Output the [X, Y] coordinate of the center of the cell containing the given text.  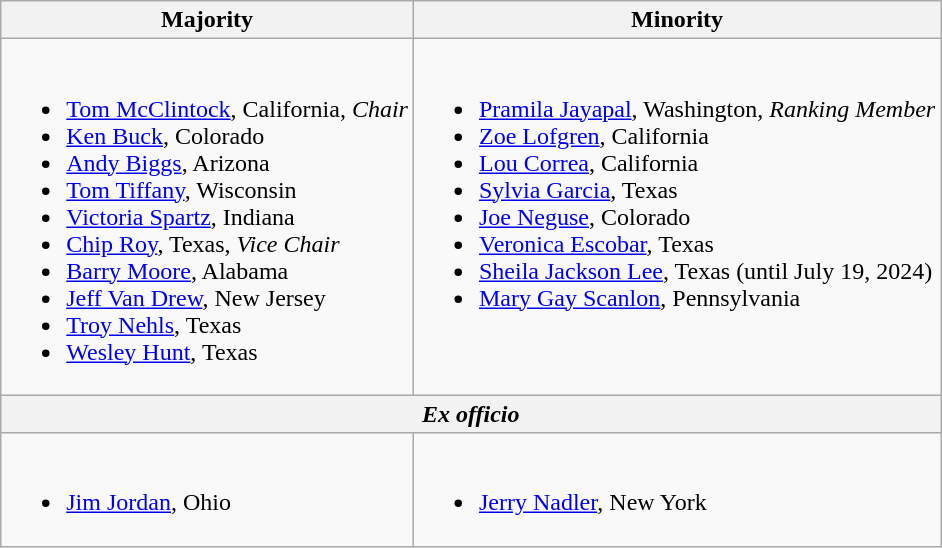
Ex officio [471, 414]
Majority [208, 20]
Minority [676, 20]
Jim Jordan, Ohio [208, 490]
Jerry Nadler, New York [676, 490]
